Return [x, y] of the center of cell containing provided text 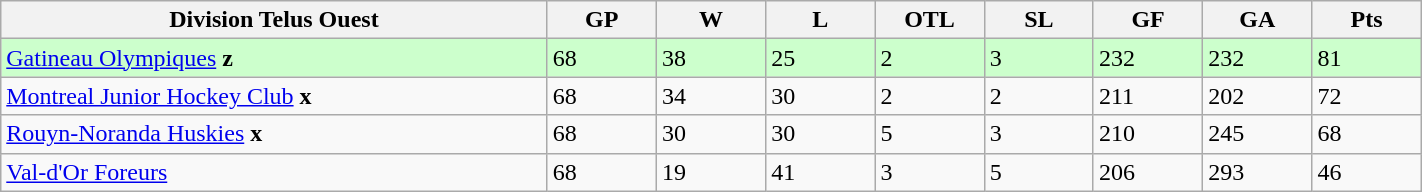
GP [602, 20]
Division Telus Ouest [274, 20]
206 [1148, 172]
202 [1258, 96]
41 [820, 172]
GF [1148, 20]
Rouyn-Noranda Huskies x [274, 134]
OTL [930, 20]
81 [1366, 58]
Val-d'Or Foreurs [274, 172]
46 [1366, 172]
SL [1038, 20]
Montreal Junior Hockey Club x [274, 96]
72 [1366, 96]
W [710, 20]
245 [1258, 134]
293 [1258, 172]
38 [710, 58]
Gatineau Olympiques z [274, 58]
210 [1148, 134]
19 [710, 172]
25 [820, 58]
GA [1258, 20]
211 [1148, 96]
Pts [1366, 20]
L [820, 20]
34 [710, 96]
